Capture the cell that displays the provided text and extract its (X, Y) central coordinate. 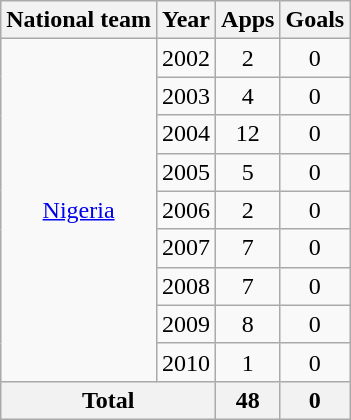
2004 (186, 134)
48 (248, 400)
2005 (186, 172)
Year (186, 20)
National team (79, 20)
2009 (186, 324)
12 (248, 134)
Apps (248, 20)
Nigeria (79, 210)
2006 (186, 210)
2003 (186, 96)
5 (248, 172)
Total (108, 400)
2010 (186, 362)
8 (248, 324)
2002 (186, 58)
1 (248, 362)
Goals (315, 20)
2008 (186, 286)
4 (248, 96)
2007 (186, 248)
